Output the [X, Y] coordinate of the center of the cell containing the given text.  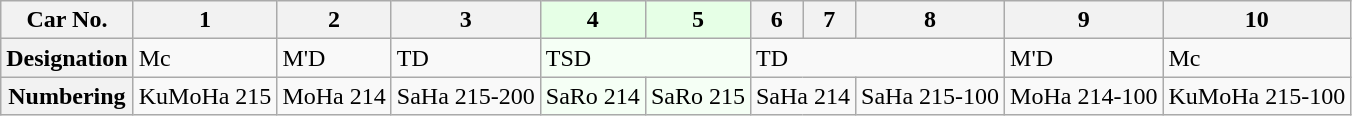
SaHa 214 [802, 96]
4 [592, 20]
10 [1257, 20]
SaRo 215 [698, 96]
Designation [67, 58]
Numbering [67, 96]
7 [830, 20]
SaHa 215-100 [930, 96]
3 [466, 20]
TSD [645, 58]
SaHa 215-200 [466, 96]
2 [334, 20]
6 [776, 20]
KuMoHa 215-100 [1257, 96]
5 [698, 20]
1 [205, 20]
KuMoHa 215 [205, 96]
SaRo 214 [592, 96]
MoHa 214-100 [1084, 96]
8 [930, 20]
Car No. [67, 20]
9 [1084, 20]
MoHa 214 [334, 96]
